Provide the (X, Y) coordinate of the cell's center where the given text is located.  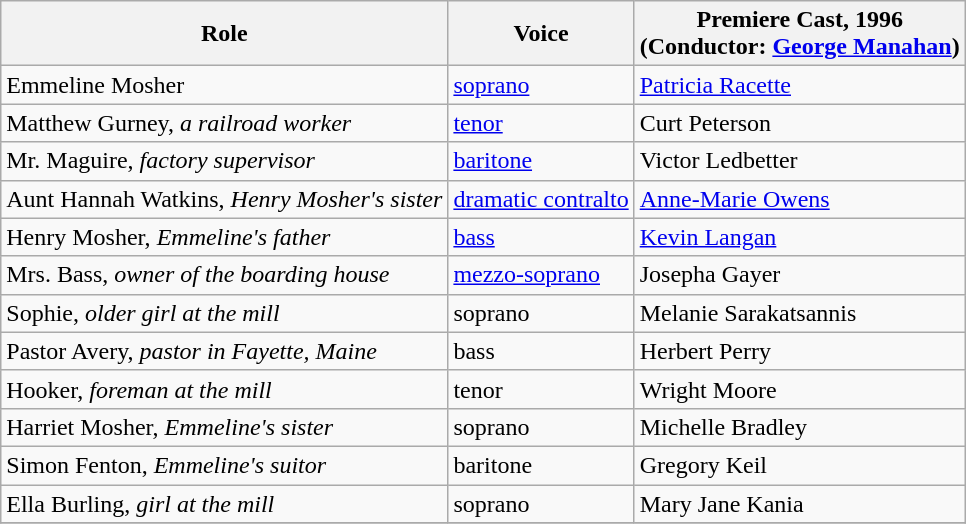
Curt Peterson (800, 123)
Role (224, 34)
Simon Fenton, Emmeline's suitor (224, 465)
Premiere Cast, 1996(Conductor: George Manahan) (800, 34)
Michelle Bradley (800, 427)
Sophie, older girl at the mill (224, 313)
Voice (541, 34)
Matthew Gurney, a railroad worker (224, 123)
Henry Mosher, Emmeline's father (224, 237)
Gregory Keil (800, 465)
Hooker, foreman at the mill (224, 389)
Pastor Avery, pastor in Fayette, Maine (224, 351)
Mary Jane Kania (800, 503)
Emmeline Mosher (224, 85)
Ella Burling, girl at the mill (224, 503)
Mrs. Bass, owner of the boarding house (224, 275)
mezzo-soprano (541, 275)
Wright Moore (800, 389)
Herbert Perry (800, 351)
Aunt Hannah Watkins, Henry Mosher's sister (224, 199)
Patricia Racette (800, 85)
dramatic contralto (541, 199)
Kevin Langan (800, 237)
Mr. Maguire, factory supervisor (224, 161)
Anne-Marie Owens (800, 199)
Harriet Mosher, Emmeline's sister (224, 427)
Melanie Sarakatsannis (800, 313)
Victor Ledbetter (800, 161)
Josepha Gayer (800, 275)
